Find where the given text appears and provide that cell's center as (x, y) coordinate. 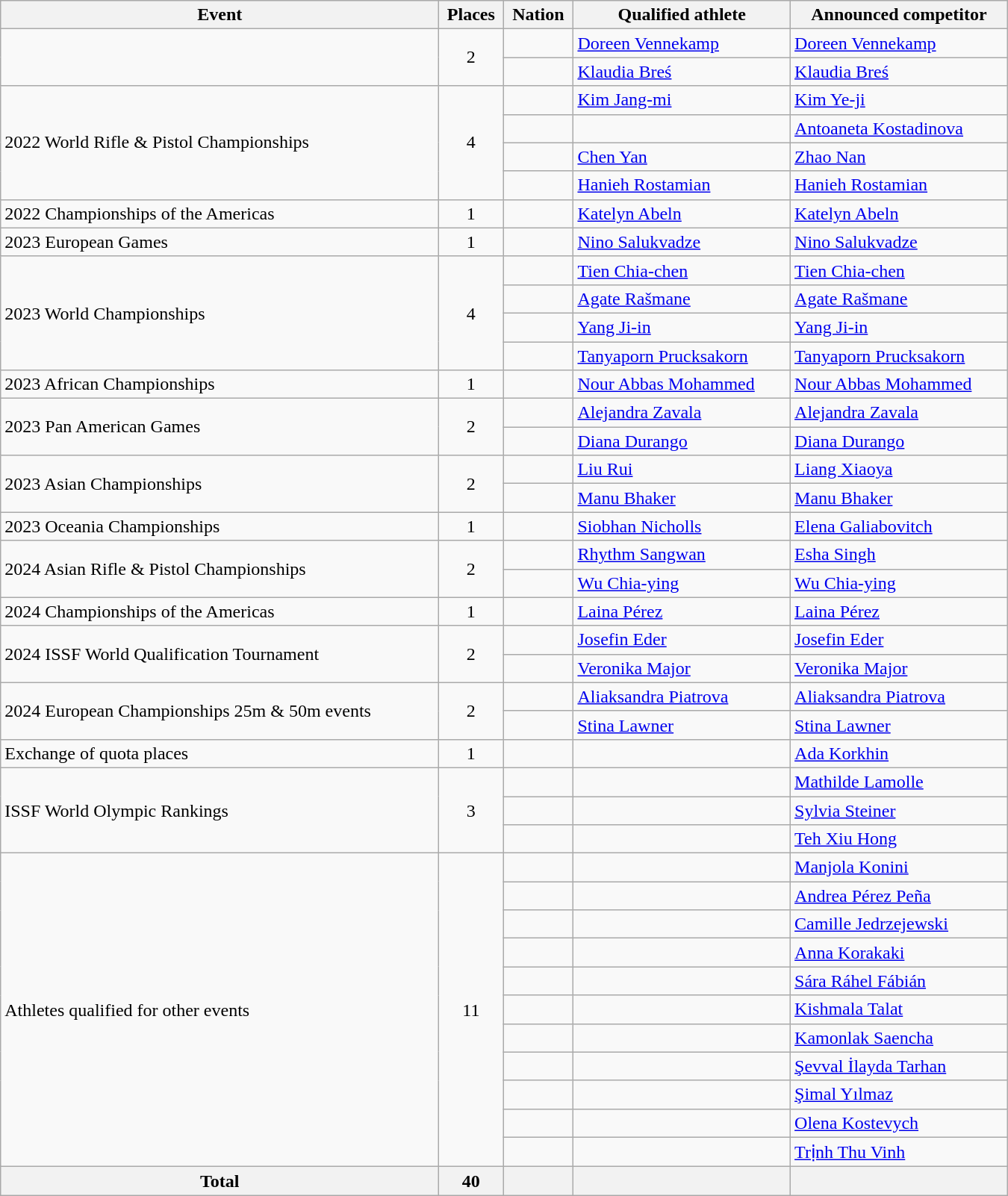
Event (220, 15)
11 (471, 1010)
Nation (538, 15)
Kamonlak Saencha (899, 1038)
Places (471, 15)
Kim Jang-mi (682, 100)
Teh Xiu Hong (899, 839)
Total (220, 1181)
Sylvia Steiner (899, 810)
2022 World Rifle & Pistol Championships (220, 143)
Anna Korakaki (899, 953)
Rhythm Sangwan (682, 555)
Liu Rui (682, 470)
ISSF World Olympic Rankings (220, 810)
Sára Ráhel Fábián (899, 981)
Mathilde Lamolle (899, 782)
Manjola Konini (899, 868)
2024 ISSF World Qualification Tournament (220, 654)
Camille Jedrzejewski (899, 924)
Siobhan Nicholls (682, 526)
3 (471, 810)
Antoaneta Kostadinova (899, 128)
Exchange of quota places (220, 753)
Chen Yan (682, 157)
Esha Singh (899, 555)
Liang Xiaoya (899, 470)
Elena Galiabovitch (899, 526)
Şevval İlayda Tarhan (899, 1066)
Trịnh Thu Vinh (899, 1152)
2024 Asian Rifle & Pistol Championships (220, 569)
2024 Championships of the Americas (220, 611)
Ada Korkhin (899, 753)
Kim Ye-ji (899, 100)
2023 Asian Championships (220, 484)
Announced competitor (899, 15)
2023 World Championships (220, 313)
Olena Kostevych (899, 1123)
2023 European Games (220, 242)
Andrea Pérez Peña (899, 896)
Şimal Yılmaz (899, 1094)
2022 Championships of the Americas (220, 214)
Qualified athlete (682, 15)
40 (471, 1181)
Zhao Nan (899, 157)
2023 Oceania Championships (220, 526)
2023 Pan American Games (220, 427)
Kishmala Talat (899, 1009)
2024 European Championships 25m & 50m events (220, 711)
Athletes qualified for other events (220, 1010)
2023 African Championships (220, 384)
